Capture the cell that displays the provided text and extract its (x, y) central coordinate. 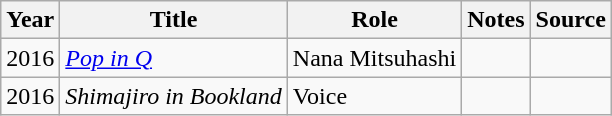
Source (570, 20)
Voice (374, 96)
Role (374, 20)
Shimajiro in Bookland (174, 96)
Year (30, 20)
Pop in Q (174, 58)
Title (174, 20)
Nana Mitsuhashi (374, 58)
Notes (496, 20)
